Output the (X, Y) coordinate of the center of the cell containing the given text.  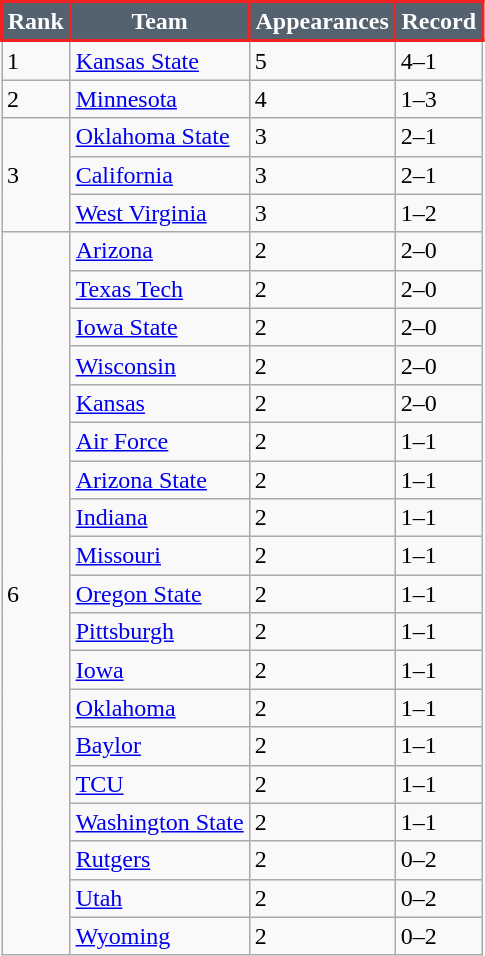
6 (36, 594)
Kansas State (160, 60)
Indiana (160, 518)
1 (36, 60)
Arizona (160, 251)
TCU (160, 784)
4–1 (438, 60)
Utah (160, 898)
Missouri (160, 556)
4 (322, 99)
Washington State (160, 822)
1–3 (438, 99)
Wyoming (160, 936)
Appearances (322, 22)
Minnesota (160, 99)
Oregon State (160, 594)
Rutgers (160, 860)
5 (322, 60)
West Virginia (160, 213)
Iowa State (160, 327)
Kansas (160, 403)
Pittsburgh (160, 632)
1–2 (438, 213)
Wisconsin (160, 365)
Air Force (160, 441)
Texas Tech (160, 289)
Arizona State (160, 479)
Oklahoma (160, 708)
Team (160, 22)
Record (438, 22)
Rank (36, 22)
California (160, 175)
Baylor (160, 746)
Iowa (160, 670)
Oklahoma State (160, 137)
